Determine the [X, Y] coordinate at the center of the cell enclosing the given text.  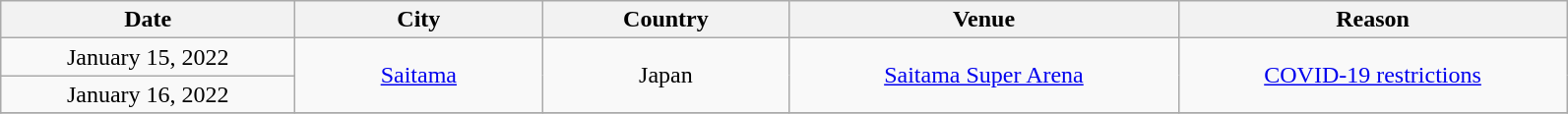
Saitama Super Arena [984, 76]
January 16, 2022 [148, 94]
Country [665, 20]
January 15, 2022 [148, 57]
Venue [984, 20]
City [419, 20]
Reason [1372, 20]
Date [148, 20]
Saitama [419, 76]
COVID-19 restrictions [1372, 76]
Japan [665, 76]
